Identify which cell holds the provided text, then report its [X, Y] central coordinate. 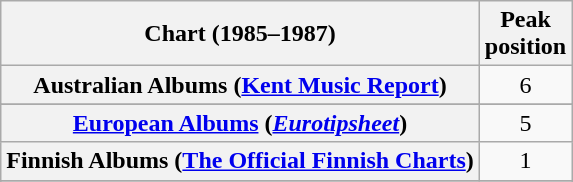
5 [525, 123]
Peakposition [525, 34]
1 [525, 161]
6 [525, 85]
European Albums (Eurotipsheet) [240, 123]
Chart (1985–1987) [240, 34]
Finnish Albums (The Official Finnish Charts) [240, 161]
Australian Albums (Kent Music Report) [240, 85]
